Detect which cell encompasses the target text, then output its [x, y] center coordinate. 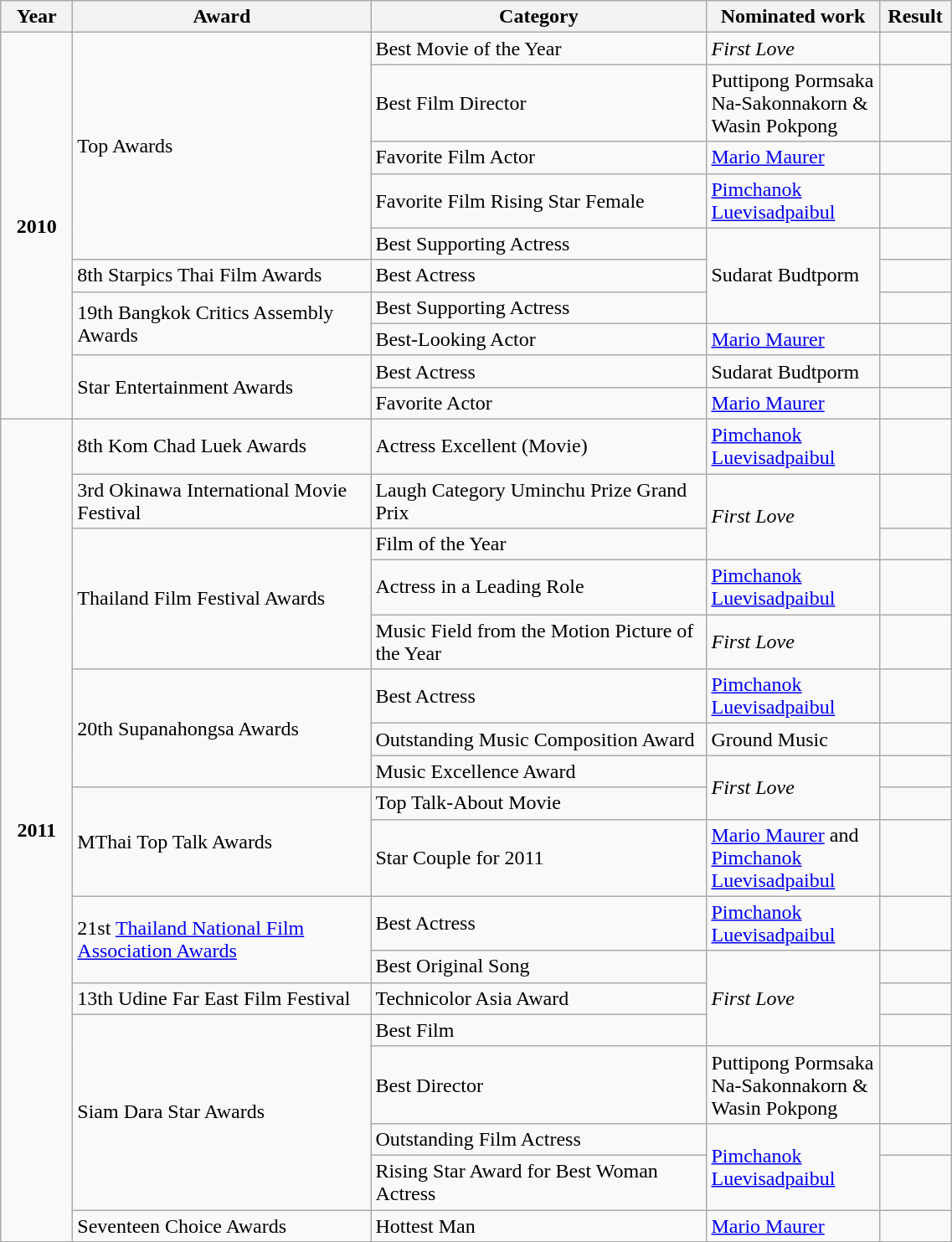
Favorite Film Rising Star Female [539, 201]
Laugh Category Uminchu Prize Grand Prix [539, 501]
8th Kom Chad Luek Awards [222, 446]
Ground Music [793, 740]
Best Film Director [539, 103]
Award [222, 17]
Favorite Film Actor [539, 157]
20th Supanahongsa Awards [222, 729]
Seventeen Choice Awards [222, 1225]
Favorite Actor [539, 403]
2011 [37, 830]
Thailand Film Festival Awards [222, 599]
Best-Looking Actor [539, 339]
Rising Star Award for Best Woman Actress [539, 1183]
Technicolor Asia Award [539, 998]
MThai Top Talk Awards [222, 842]
Hottest Man [539, 1225]
Year [37, 17]
Star Couple for 2011 [539, 858]
Best Movie of the Year [539, 49]
13th Udine Far East Film Festival [222, 998]
Siam Dara Star Awards [222, 1112]
Outstanding Music Composition Award [539, 740]
Result [915, 17]
Top Talk-About Movie [539, 803]
21st Thailand National Film Association Awards [222, 940]
19th Bangkok Critics Assembly Awards [222, 323]
Nominated work [793, 17]
Top Awards [222, 146]
2010 [37, 226]
Film of the Year [539, 544]
Outstanding Film Actress [539, 1139]
Category [539, 17]
Actress Excellent (Movie) [539, 446]
Best Director [539, 1085]
8th Starpics Thai Film Awards [222, 276]
Music Excellence Award [539, 771]
Music Field from the Motion Picture of the Year [539, 642]
Mario Maurer and Pimchanok Luevisadpaibul [793, 858]
Best Original Song [539, 966]
Actress in a Leading Role [539, 588]
3rd Okinawa International Movie Festival [222, 501]
Star Entertainment Awards [222, 387]
Best Film [539, 1030]
